Determine the [X, Y] coordinate at the center of the cell enclosing the given text.  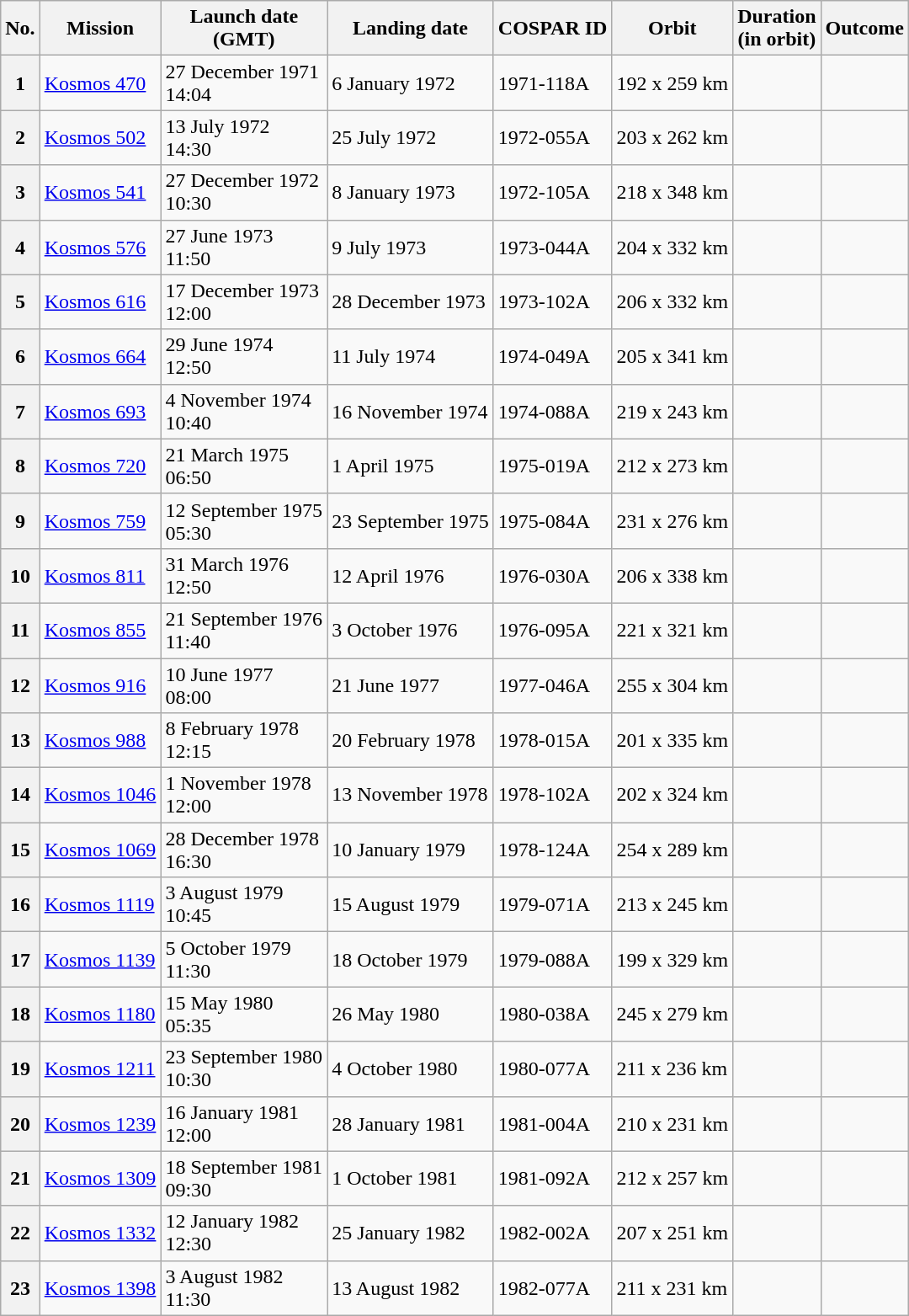
Kosmos 1139 [100, 960]
21 September 197611:40 [244, 630]
1974-088A [552, 411]
12 September 197505:30 [244, 520]
23 September 198010:30 [244, 1069]
8 February 197812:15 [244, 741]
Orbit [672, 29]
1975-019A [552, 466]
27 December 197114:04 [244, 83]
1980-077A [552, 1069]
1 October 1981 [411, 1179]
3 August 197910:45 [244, 904]
16 November 1974 [411, 411]
23 September 1975 [411, 520]
10 [20, 576]
Kosmos 1046 [100, 795]
Kosmos 1211 [100, 1069]
5 [20, 301]
204 x 332 km [672, 248]
1972-105A [552, 192]
Kosmos 988 [100, 741]
Kosmos 470 [100, 83]
9 [20, 520]
211 x 231 km [672, 1288]
20 February 1978 [411, 741]
25 January 1982 [411, 1233]
7 [20, 411]
4 November 197410:40 [244, 411]
16 [20, 904]
Kosmos 916 [100, 685]
218 x 348 km [672, 192]
255 x 304 km [672, 685]
18 September 198109:30 [244, 1179]
3 [20, 192]
4 October 1980 [411, 1069]
13 July 197214:30 [244, 138]
Kosmos 1332 [100, 1233]
12 [20, 685]
1971-118A [552, 83]
1979-088A [552, 960]
15 August 1979 [411, 904]
Kosmos 1398 [100, 1288]
1982-002A [552, 1233]
16 January 198112:00 [244, 1123]
13 November 1978 [411, 795]
1976-095A [552, 630]
12 April 1976 [411, 576]
211 x 236 km [672, 1069]
Duration(in orbit) [777, 29]
192 x 259 km [672, 83]
1982-077A [552, 1288]
21 June 1977 [411, 685]
Outcome [864, 29]
28 December 197816:30 [244, 850]
Kosmos 720 [100, 466]
1974-049A [552, 357]
11 [20, 630]
10 January 1979 [411, 850]
205 x 341 km [672, 357]
3 August 198211:30 [244, 1288]
Kosmos 541 [100, 192]
10 June 197708:00 [244, 685]
206 x 332 km [672, 301]
1980-038A [552, 1014]
COSPAR ID [552, 29]
Landing date [411, 29]
1979-071A [552, 904]
1 April 1975 [411, 466]
207 x 251 km [672, 1233]
Kosmos 576 [100, 248]
1976-030A [552, 576]
1978-102A [552, 795]
Kosmos 1239 [100, 1123]
202 x 324 km [672, 795]
1981-004A [552, 1123]
5 October 197911:30 [244, 960]
6 [20, 357]
28 January 1981 [411, 1123]
231 x 276 km [672, 520]
13 [20, 741]
Kosmos 855 [100, 630]
17 December 197312:00 [244, 301]
31 March 197612:50 [244, 576]
27 December 197210:30 [244, 192]
Kosmos 759 [100, 520]
1973-044A [552, 248]
21 [20, 1179]
Kosmos 664 [100, 357]
199 x 329 km [672, 960]
254 x 289 km [672, 850]
Kosmos 811 [100, 576]
206 x 338 km [672, 576]
Kosmos 1069 [100, 850]
213 x 245 km [672, 904]
203 x 262 km [672, 138]
Launch date(GMT) [244, 29]
8 January 1973 [411, 192]
11 July 1974 [411, 357]
8 [20, 466]
201 x 335 km [672, 741]
17 [20, 960]
1977-046A [552, 685]
23 [20, 1288]
1978-124A [552, 850]
29 June 197412:50 [244, 357]
28 December 1973 [411, 301]
20 [20, 1123]
21 March 197506:50 [244, 466]
221 x 321 km [672, 630]
Kosmos 502 [100, 138]
No. [20, 29]
Kosmos 1180 [100, 1014]
13 August 1982 [411, 1288]
14 [20, 795]
3 October 1976 [411, 630]
Kosmos 693 [100, 411]
1978-015A [552, 741]
219 x 243 km [672, 411]
12 January 198212:30 [244, 1233]
22 [20, 1233]
1981-092A [552, 1179]
26 May 1980 [411, 1014]
4 [20, 248]
15 May 198005:35 [244, 1014]
9 July 1973 [411, 248]
1 November 197812:00 [244, 795]
15 [20, 850]
245 x 279 km [672, 1014]
212 x 257 km [672, 1179]
1973-102A [552, 301]
18 October 1979 [411, 960]
2 [20, 138]
212 x 273 km [672, 466]
1972-055A [552, 138]
Mission [100, 29]
1 [20, 83]
6 January 1972 [411, 83]
27 June 197311:50 [244, 248]
Kosmos 1119 [100, 904]
1975-084A [552, 520]
Kosmos 1309 [100, 1179]
210 x 231 km [672, 1123]
18 [20, 1014]
Kosmos 616 [100, 301]
25 July 1972 [411, 138]
19 [20, 1069]
